Provide the (x, y) coordinate of the cell's center where the given text is located.  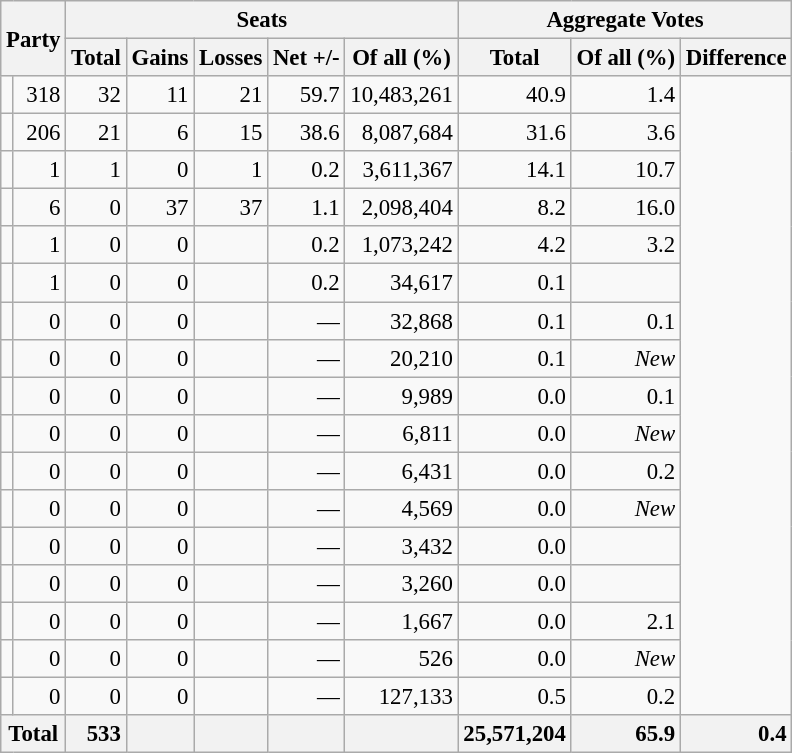
2.1 (626, 621)
318 (40, 95)
8.2 (514, 208)
31.6 (514, 133)
526 (402, 659)
Losses (231, 58)
1.4 (626, 95)
8,087,684 (402, 133)
4.2 (514, 245)
0.4 (736, 734)
59.7 (306, 95)
Gains (160, 58)
3.6 (626, 133)
11 (160, 95)
6,811 (402, 433)
206 (40, 133)
533 (96, 734)
Party (34, 38)
16.0 (626, 208)
32,868 (402, 321)
9,989 (402, 396)
20,210 (402, 358)
Seats (262, 20)
Difference (736, 58)
3.2 (626, 245)
127,133 (402, 697)
34,617 (402, 283)
38.6 (306, 133)
4,569 (402, 509)
10,483,261 (402, 95)
1,073,242 (402, 245)
32 (96, 95)
40.9 (514, 95)
25,571,204 (514, 734)
1.1 (306, 208)
3,611,367 (402, 170)
0.5 (514, 697)
3,260 (402, 584)
14.1 (514, 170)
15 (231, 133)
65.9 (626, 734)
6,431 (402, 471)
3,432 (402, 546)
1,667 (402, 621)
Aggregate Votes (625, 20)
Net +/- (306, 58)
10.7 (626, 170)
2,098,404 (402, 208)
